Locate the cell with the specified text and output its [x, y] center coordinate. 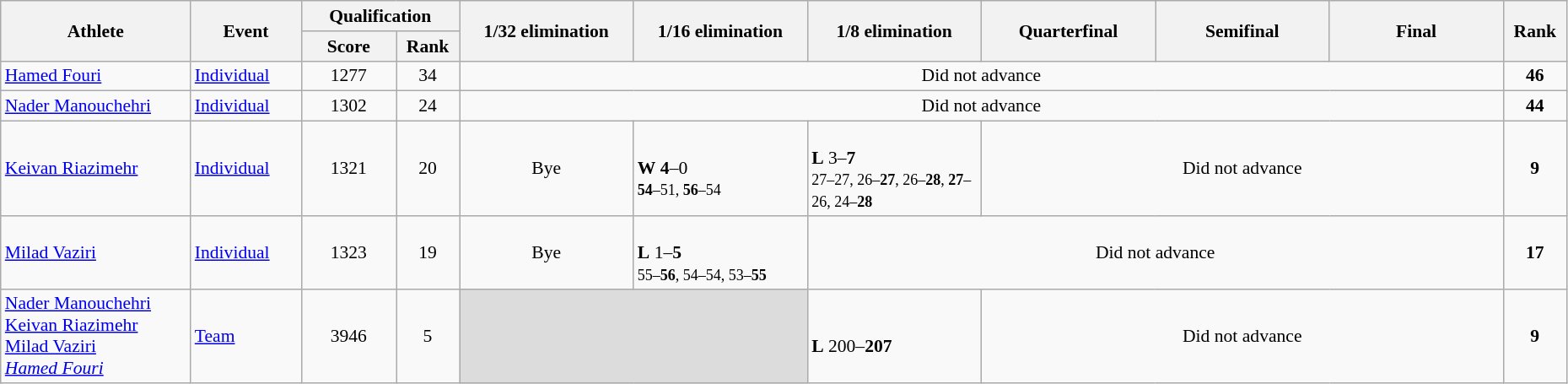
20 [428, 169]
L 200–207 [894, 336]
L 3–727–27, 26–27, 26–28, 27–26, 24–28 [894, 169]
24 [428, 106]
Nader Manouchehri [96, 106]
1/8 elimination [894, 30]
17 [1535, 253]
1/16 elimination [720, 30]
Hamed Fouri [96, 76]
1/32 elimination [547, 30]
Nader ManouchehriKeivan RiazimehrMilad VaziriHamed Fouri [96, 336]
Score [348, 46]
1323 [348, 253]
Quarterfinal [1068, 30]
46 [1535, 76]
Milad Vaziri [96, 253]
3946 [348, 336]
W 4–054–51, 56–54 [720, 169]
1321 [348, 169]
Final [1416, 30]
5 [428, 336]
Athlete [96, 30]
44 [1535, 106]
Event [246, 30]
Semifinal [1242, 30]
19 [428, 253]
Qualification [380, 16]
Team [246, 336]
1277 [348, 76]
1302 [348, 106]
Keivan Riazimehr [96, 169]
L 1–555–56, 54–54, 53–55 [720, 253]
34 [428, 76]
